Identify which cell holds the provided text, then report its (x, y) central coordinate. 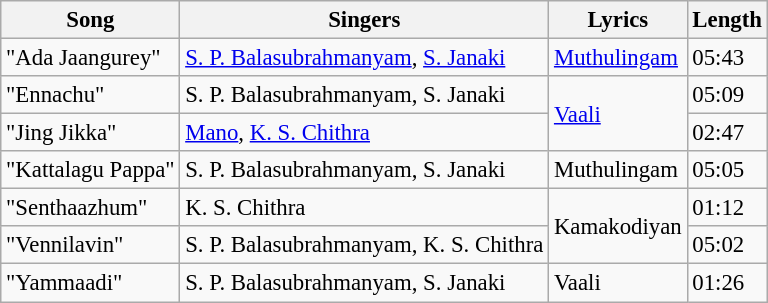
"Vennilavin" (90, 245)
"Yammaadi" (90, 283)
Singers (364, 20)
01:26 (727, 283)
"Jing Jikka" (90, 133)
Mano, K. S. Chithra (364, 133)
05:02 (727, 245)
"Ennachu" (90, 95)
"Kattalagu Pappa" (90, 170)
Length (727, 20)
Kamakodiyan (618, 226)
05:05 (727, 170)
K. S. Chithra (364, 208)
Lyrics (618, 20)
05:09 (727, 95)
S. P. Balasubrahmanyam, K. S. Chithra (364, 245)
"Ada Jaangurey" (90, 58)
05:43 (727, 58)
01:12 (727, 208)
Song (90, 20)
"Senthaazhum" (90, 208)
02:47 (727, 133)
